Return the [X, Y] coordinate for the center point of the cell that contains the specified text.  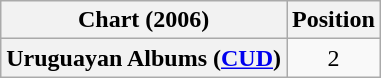
Chart (2006) [144, 20]
Position [334, 20]
2 [334, 58]
Uruguayan Albums (CUD) [144, 58]
